Pinpoint the cell where the given text exists, returning its [x, y] midpoint coordinate. 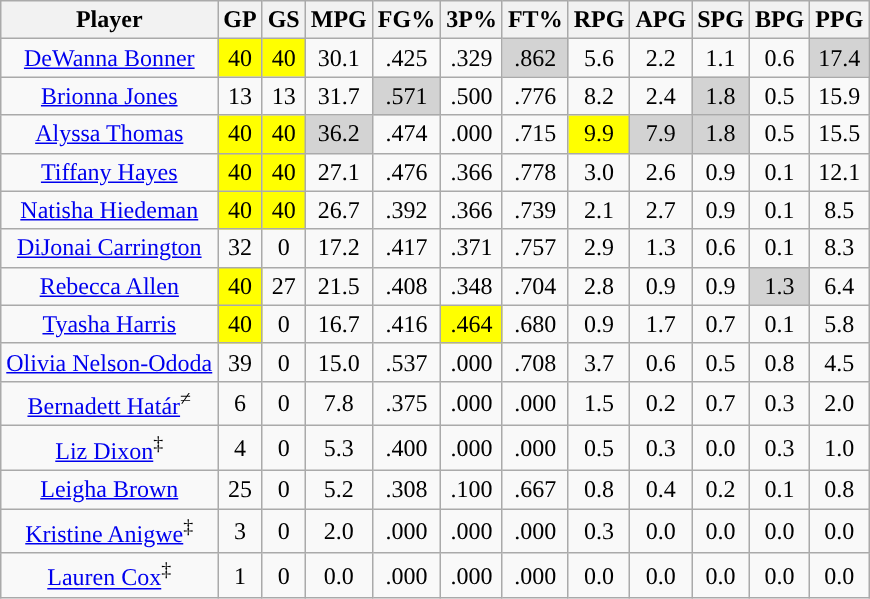
31.7 [338, 96]
3.7 [599, 362]
0.4 [661, 489]
2.1 [599, 210]
Alyssa Thomas [110, 134]
.417 [406, 248]
Tyasha Harris [110, 324]
.100 [472, 489]
39 [240, 362]
DiJonai Carrington [110, 248]
7.9 [661, 134]
.476 [406, 172]
15.0 [338, 362]
1.0 [840, 448]
.348 [472, 286]
1.5 [599, 404]
5.6 [599, 58]
SPG [721, 20]
.776 [535, 96]
17.4 [840, 58]
26.7 [338, 210]
3 [240, 532]
.329 [472, 58]
Natisha Hiedeman [110, 210]
12.1 [840, 172]
6 [240, 404]
.757 [535, 248]
.667 [535, 489]
1 [240, 576]
2.9 [599, 248]
1.7 [661, 324]
8.2 [599, 96]
Liz Dixon‡ [110, 448]
2.2 [661, 58]
Brionna Jones [110, 96]
GS [284, 20]
.739 [535, 210]
21.5 [338, 286]
2.8 [599, 286]
.308 [406, 489]
DeWanna Bonner [110, 58]
3P% [472, 20]
Tiffany Hayes [110, 172]
25 [240, 489]
Leigha Brown [110, 489]
.708 [535, 362]
Kristine Anigwe‡ [110, 532]
.400 [406, 448]
2.6 [661, 172]
.704 [535, 286]
15.9 [840, 96]
Olivia Nelson-Ododa [110, 362]
Rebecca Allen [110, 286]
3.0 [599, 172]
15.5 [840, 134]
27 [284, 286]
.537 [406, 362]
2.4 [661, 96]
GP [240, 20]
8.3 [840, 248]
.425 [406, 58]
8.5 [840, 210]
.571 [406, 96]
36.2 [338, 134]
Lauren Cox‡ [110, 576]
FG% [406, 20]
APG [661, 20]
5.2 [338, 489]
.464 [472, 324]
4 [240, 448]
9.9 [599, 134]
7.8 [338, 404]
Player [110, 20]
.474 [406, 134]
5.8 [840, 324]
4.5 [840, 362]
6.4 [840, 286]
2.7 [661, 210]
1.1 [721, 58]
.371 [472, 248]
Bernadett Határ≠ [110, 404]
17.2 [338, 248]
.680 [535, 324]
.416 [406, 324]
5.3 [338, 448]
RPG [599, 20]
MPG [338, 20]
.392 [406, 210]
27.1 [338, 172]
PPG [840, 20]
.408 [406, 286]
.862 [535, 58]
30.1 [338, 58]
BPG [779, 20]
FT% [535, 20]
.500 [472, 96]
32 [240, 248]
16.7 [338, 324]
.375 [406, 404]
.778 [535, 172]
.715 [535, 134]
